Locate the cell with the specified text and output its [x, y] center coordinate. 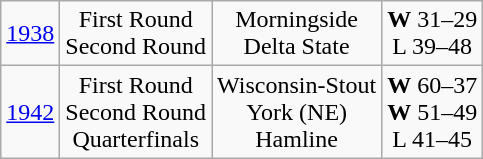
1938 [30, 34]
W 60–37W 51–49L 41–45 [432, 112]
1942 [30, 112]
First RoundSecond Round [136, 34]
First RoundSecond RoundQuarterfinals [136, 112]
W 31–29L 39–48 [432, 34]
Wisconsin-StoutYork (NE)Hamline [297, 112]
MorningsideDelta State [297, 34]
